Locate the cell with the specified text and output its (x, y) center coordinate. 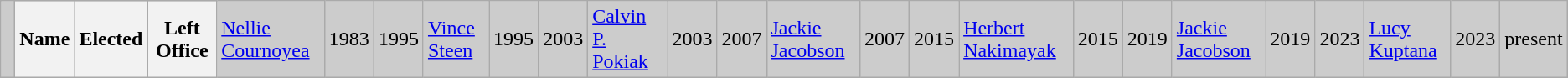
Left Office (183, 39)
Vince Steen (456, 39)
present (1534, 39)
Herbert Nakimayak (1017, 39)
1983 (348, 39)
Calvin P. Pokiak (628, 39)
Nellie Cournoyea (271, 39)
Name (45, 39)
Elected (111, 39)
Lucy Kuptana (1407, 39)
